Return (X, Y) of the center of cell containing provided text 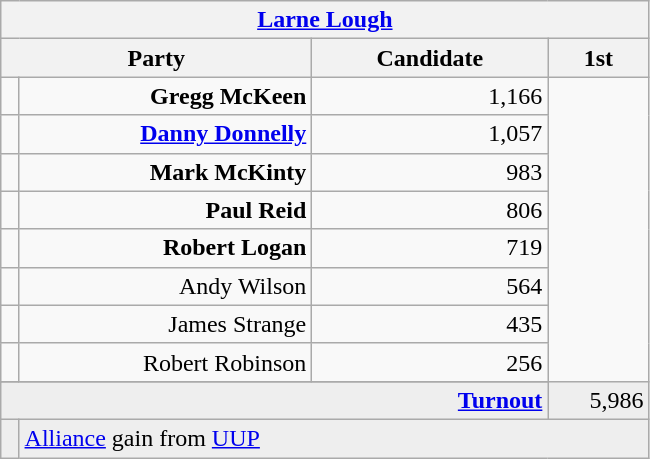
Party (156, 58)
5,986 (598, 400)
Robert Logan (166, 248)
Gregg McKeen (166, 96)
1st (598, 58)
Alliance gain from UUP (334, 438)
806 (430, 210)
Andy Wilson (166, 286)
256 (430, 362)
James Strange (166, 324)
Danny Donnelly (166, 134)
Candidate (430, 58)
1,166 (430, 96)
719 (430, 248)
Robert Robinson (166, 362)
Mark McKinty (166, 172)
983 (430, 172)
1,057 (430, 134)
Turnout (274, 400)
Paul Reid (166, 210)
564 (430, 286)
Larne Lough (325, 20)
435 (430, 324)
